Pinpoint the cell where the given text exists, returning its (x, y) midpoint coordinate. 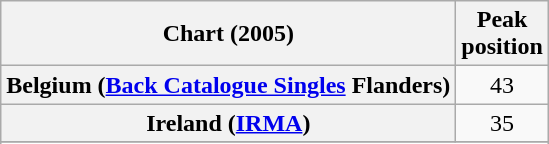
Chart (2005) (228, 34)
Belgium (Back Catalogue Singles Flanders) (228, 85)
Ireland (IRMA) (228, 123)
Peakposition (502, 34)
35 (502, 123)
43 (502, 85)
